Return the (X, Y) coordinate for the center point of the cell that contains the specified text.  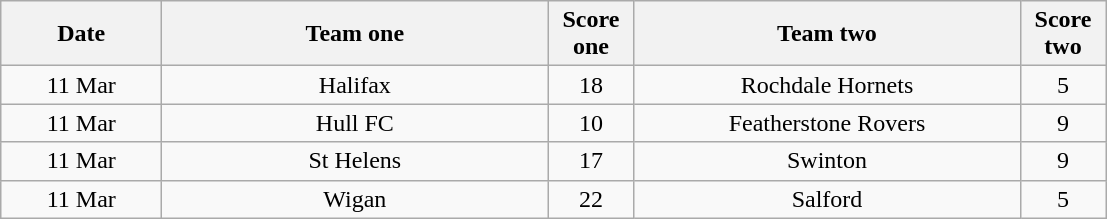
17 (591, 161)
Team one (355, 34)
10 (591, 123)
Wigan (355, 199)
Score one (591, 34)
Hull FC (355, 123)
Team two (827, 34)
St Helens (355, 161)
18 (591, 85)
22 (591, 199)
Halifax (355, 85)
Rochdale Hornets (827, 85)
Date (82, 34)
Salford (827, 199)
Swinton (827, 161)
Score two (1063, 34)
Featherstone Rovers (827, 123)
